Identify which cell holds the provided text, then report its [X, Y] central coordinate. 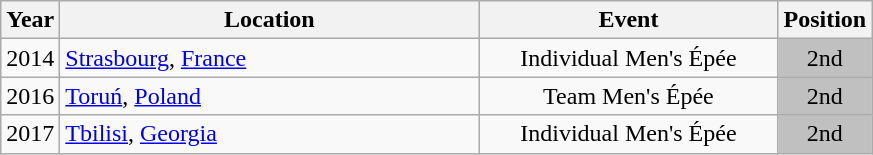
Tbilisi, Georgia [270, 134]
Team Men's Épée [628, 96]
Position [825, 20]
Toruń, Poland [270, 96]
Location [270, 20]
Strasbourg, France [270, 58]
2014 [30, 58]
Event [628, 20]
2017 [30, 134]
Year [30, 20]
2016 [30, 96]
